Capture the cell that displays the provided text and extract its [x, y] central coordinate. 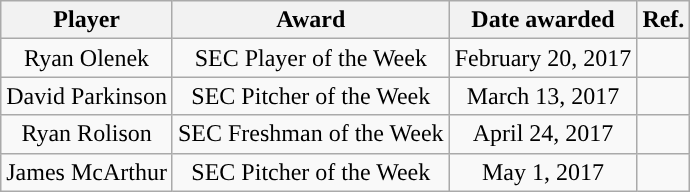
Date awarded [543, 20]
SEC Player of the Week [310, 58]
February 20, 2017 [543, 58]
Ref. [664, 20]
March 13, 2017 [543, 96]
Player [87, 20]
Ryan Olenek [87, 58]
May 1, 2017 [543, 172]
SEC Freshman of the Week [310, 134]
April 24, 2017 [543, 134]
Ryan Rolison [87, 134]
Award [310, 20]
James McArthur [87, 172]
David Parkinson [87, 96]
